For the text-containing cell, return its midpoint in [X, Y] coordinate format. 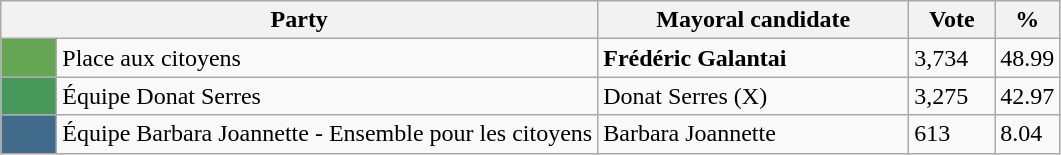
3,734 [952, 58]
Barbara Joannette [754, 134]
Mayoral candidate [754, 20]
Place aux citoyens [328, 58]
Équipe Barbara Joannette - Ensemble pour les citoyens [328, 134]
Vote [952, 20]
% [1028, 20]
Équipe Donat Serres [328, 96]
42.97 [1028, 96]
613 [952, 134]
Party [300, 20]
8.04 [1028, 134]
Donat Serres (X) [754, 96]
3,275 [952, 96]
Frédéric Galantai [754, 58]
48.99 [1028, 58]
